Extract the [X, Y] coordinate from the center of the cell holding the provided text.  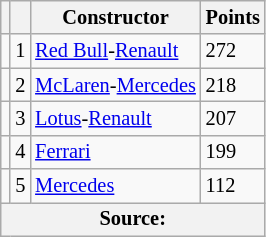
Ferrari [115, 152]
272 [233, 51]
Mercedes [115, 186]
199 [233, 152]
4 [20, 152]
Red Bull-Renault [115, 51]
McLaren-Mercedes [115, 85]
Constructor [115, 17]
218 [233, 85]
1 [20, 51]
5 [20, 186]
3 [20, 118]
Points [233, 17]
2 [20, 85]
207 [233, 118]
Lotus-Renault [115, 118]
Source: [133, 219]
112 [233, 186]
